Locate the cell with the specified text and output its (x, y) center coordinate. 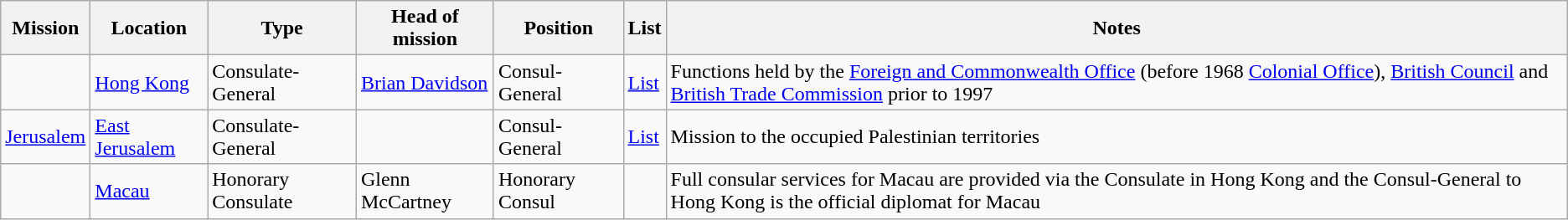
Position (558, 28)
Full consular services for Macau are provided via the Consulate in Hong Kong and the Consul-General to Hong Kong is the official diplomat for Macau (1117, 191)
Honorary Consulate (282, 191)
Location (149, 28)
Mission (45, 28)
Macau (149, 191)
Honorary Consul (558, 191)
Hong Kong (149, 82)
Notes (1117, 28)
East Jerusalem (149, 137)
Type (282, 28)
Head of mission (425, 28)
Glenn McCartney (425, 191)
Mission to the occupied Palestinian territories (1117, 137)
Functions held by the Foreign and Commonwealth Office (before 1968 Colonial Office), British Council and British Trade Commission prior to 1997 (1117, 82)
Jerusalem (45, 137)
Brian Davidson (425, 82)
